For the text-containing cell, return its midpoint in [x, y] coordinate format. 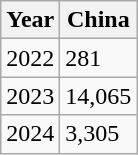
2022 [30, 58]
14,065 [98, 96]
3,305 [98, 134]
2023 [30, 96]
2024 [30, 134]
China [98, 20]
281 [98, 58]
Year [30, 20]
